Capture the cell that displays the provided text and extract its [x, y] central coordinate. 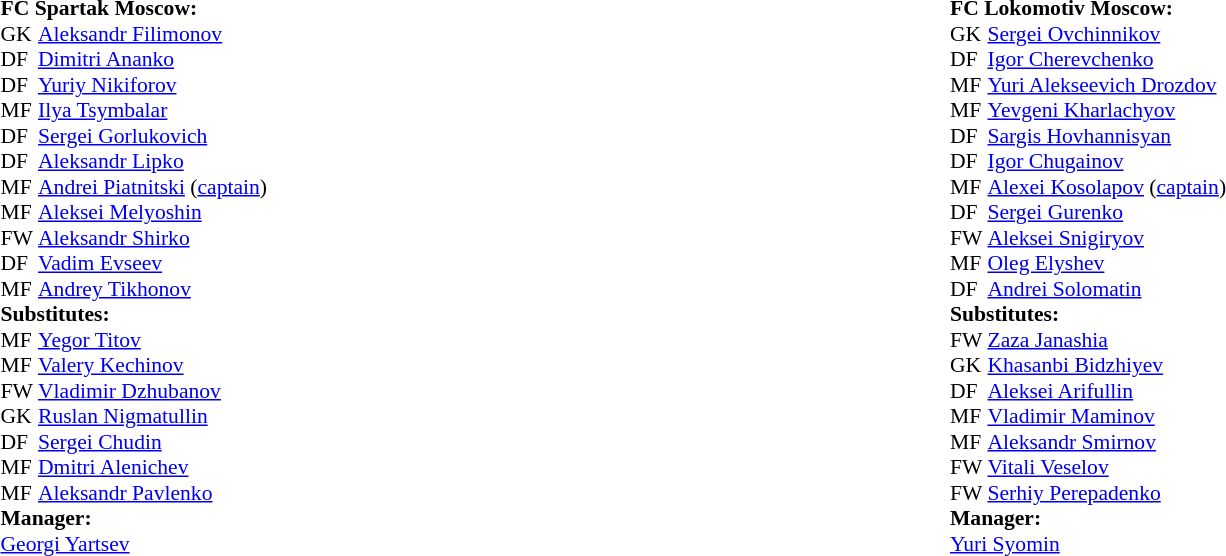
Vitali Veselov [1106, 467]
Khasanbi Bidzhiyev [1106, 365]
Aleksandr Shirko [152, 238]
Aleksandr Filimonov [152, 34]
Andrei Piatnitski (captain) [152, 187]
Yevgeni Kharlachyov [1106, 111]
Sergei Chudin [152, 442]
Sergei Ovchinnikov [1106, 34]
Igor Cherevchenko [1106, 59]
Yuri Alekseevich Drozdov [1106, 85]
Aleksandr Lipko [152, 161]
Zaza Janashia [1106, 340]
Sargis Hovhannisyan [1106, 136]
Valery Kechinov [152, 365]
Serhiy Perepadenko [1106, 493]
Oleg Elyshev [1106, 263]
Dmitri Alenichev [152, 467]
Aleksandr Smirnov [1106, 442]
Sergei Gorlukovich [152, 136]
Igor Chugainov [1106, 161]
Yegor Titov [152, 340]
Vadim Evseev [152, 263]
Ruslan Nigmatullin [152, 417]
Vladimir Maminov [1106, 417]
Aleksei Arifullin [1106, 391]
Alexei Kosolapov (captain) [1106, 187]
Sergei Gurenko [1106, 213]
Ilya Tsymbalar [152, 111]
Andrei Solomatin [1106, 289]
Yuriy Nikiforov [152, 85]
Andrey Tikhonov [152, 289]
Aleksei Snigiryov [1106, 238]
Aleksandr Pavlenko [152, 493]
Dimitri Ananko [152, 59]
Vladimir Dzhubanov [152, 391]
Aleksei Melyoshin [152, 213]
